Identify which cell holds the provided text, then report its (X, Y) central coordinate. 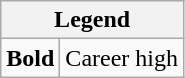
Bold (30, 58)
Career high (122, 58)
Legend (92, 20)
